Detect which cell encompasses the target text, then output its (X, Y) center coordinate. 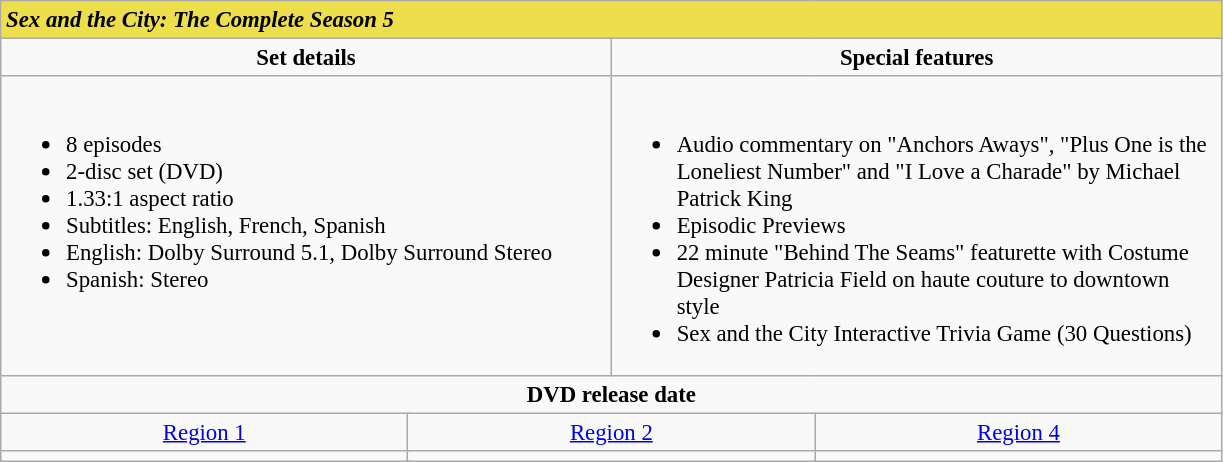
DVD release date (612, 394)
Region 4 (1018, 432)
Sex and the City: The Complete Season 5 (612, 20)
Region 1 (204, 432)
8 episodes2-disc set (DVD)1.33:1 aspect ratioSubtitles: English, French, SpanishEnglish: Dolby Surround 5.1, Dolby Surround StereoSpanish: Stereo (306, 226)
Special features (916, 58)
Set details (306, 58)
Region 2 (612, 432)
